Locate the cell with the specified text and output its (x, y) center coordinate. 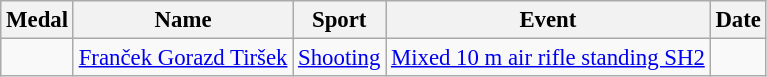
Event (548, 20)
Name (182, 20)
Franček Gorazd Tiršek (182, 58)
Medal (38, 20)
Sport (340, 20)
Date (738, 20)
Shooting (340, 58)
Mixed 10 m air rifle standing SH2 (548, 58)
